Search for the cell housing the specified text and yield its (x, y) center coordinate. 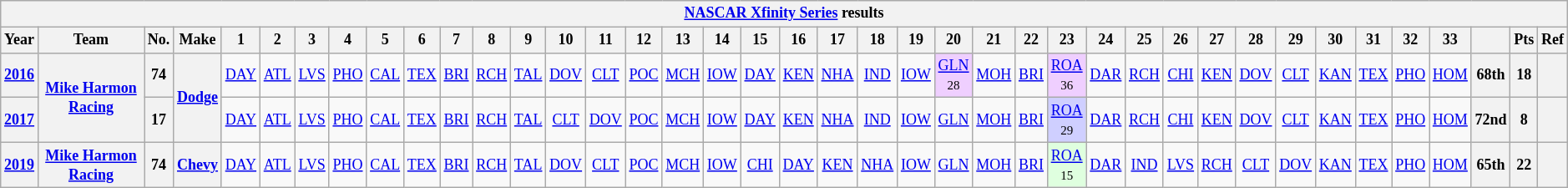
19 (917, 40)
Dodge (198, 97)
16 (798, 40)
2 (277, 40)
No. (159, 40)
65th (1491, 165)
28 (1256, 40)
32 (1411, 40)
7 (456, 40)
4 (347, 40)
2019 (20, 165)
27 (1216, 40)
ROA15 (1067, 165)
14 (721, 40)
Chevy (198, 165)
26 (1181, 40)
Year (20, 40)
ROA29 (1067, 120)
72nd (1491, 120)
13 (683, 40)
10 (566, 40)
29 (1296, 40)
25 (1145, 40)
1 (240, 40)
23 (1067, 40)
Team (90, 40)
6 (422, 40)
12 (644, 40)
20 (953, 40)
24 (1105, 40)
Make (198, 40)
ROA36 (1067, 75)
31 (1373, 40)
3 (312, 40)
GLN28 (953, 75)
5 (386, 40)
2016 (20, 75)
68th (1491, 75)
33 (1451, 40)
9 (529, 40)
30 (1335, 40)
NASCAR Xfinity Series results (784, 13)
2017 (20, 120)
Pts (1525, 40)
21 (994, 40)
15 (760, 40)
Ref (1553, 40)
11 (605, 40)
